Pinpoint the cell where the given text exists, returning its (x, y) midpoint coordinate. 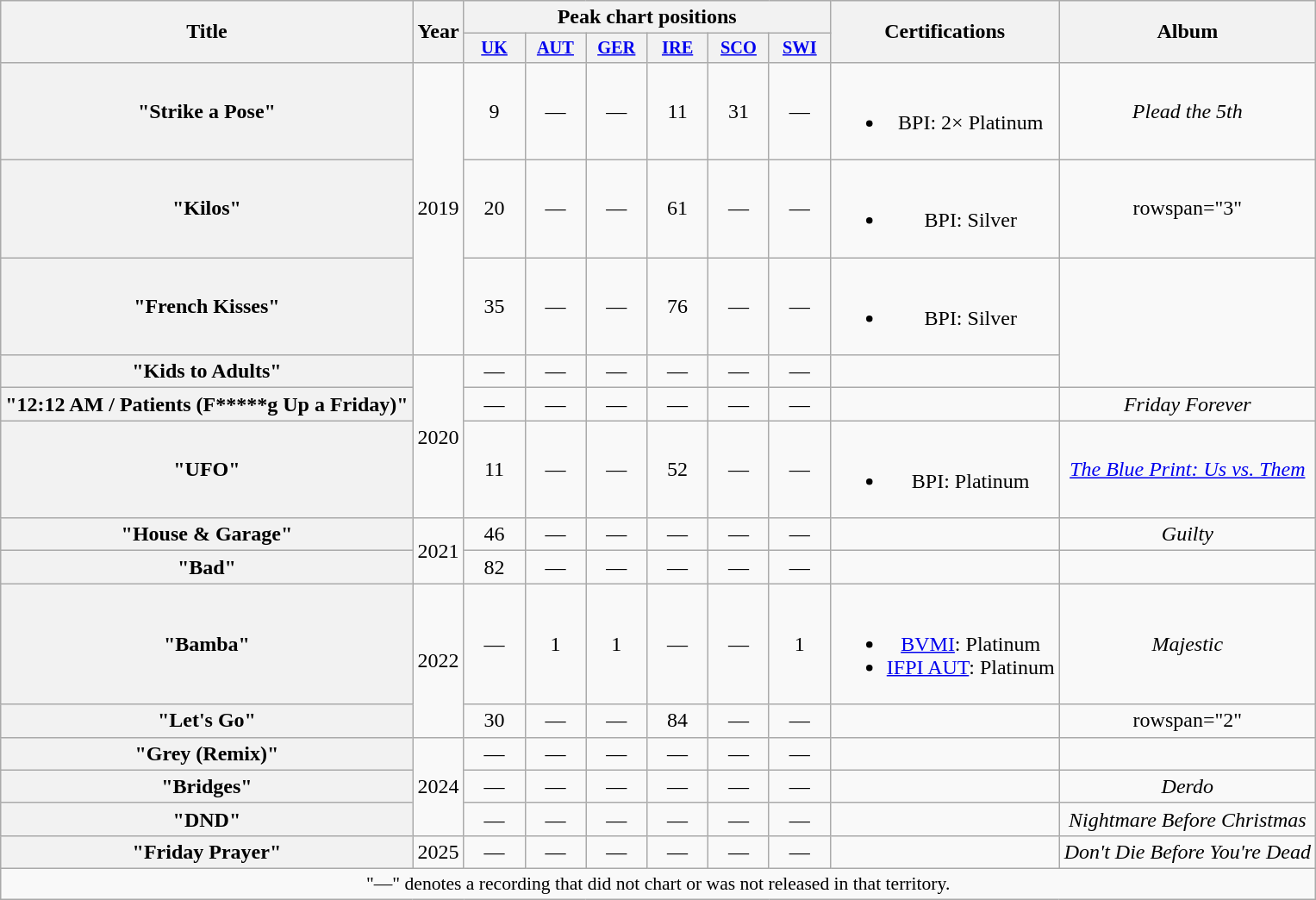
84 (677, 721)
Nightmare Before Christmas (1188, 819)
BVMI: PlatinumIFPI AUT: Platinum (945, 644)
2021 (438, 551)
"Let's Go" (207, 721)
61 (677, 209)
Title (207, 32)
31 (739, 110)
AUT (555, 48)
BPI: Platinum (945, 469)
35 (495, 307)
"DND" (207, 819)
"Kilos" (207, 209)
"French Kisses" (207, 307)
Album (1188, 32)
Don't Die Before You're Dead (1188, 852)
"Grey (Remix)" (207, 753)
2025 (438, 852)
20 (495, 209)
rowspan="2" (1188, 721)
2019 (438, 209)
Year (438, 32)
Friday Forever (1188, 404)
SCO (739, 48)
9 (495, 110)
"Bridges" (207, 786)
The Blue Print: Us vs. Them (1188, 469)
"12:12 AM / Patients (F*****g Up a Friday)" (207, 404)
Derdo (1188, 786)
"Bad" (207, 567)
UK (495, 48)
52 (677, 469)
IRE (677, 48)
GER (617, 48)
"Bamba" (207, 644)
76 (677, 307)
Peak chart positions (646, 17)
BPI: 2× Platinum (945, 110)
"UFO" (207, 469)
Guilty (1188, 534)
"Strike a Pose" (207, 110)
Certifications (945, 32)
Plead the 5th (1188, 110)
rowspan="3" (1188, 209)
Majestic (1188, 644)
30 (495, 721)
2022 (438, 660)
"Friday Prayer" (207, 852)
46 (495, 534)
2020 (438, 436)
82 (495, 567)
"House & Garage" (207, 534)
2024 (438, 786)
SWI (800, 48)
"Kids to Adults" (207, 372)
"—" denotes a recording that did not chart or was not released in that territory. (658, 884)
